Identify which cell holds the provided text, then report its (x, y) central coordinate. 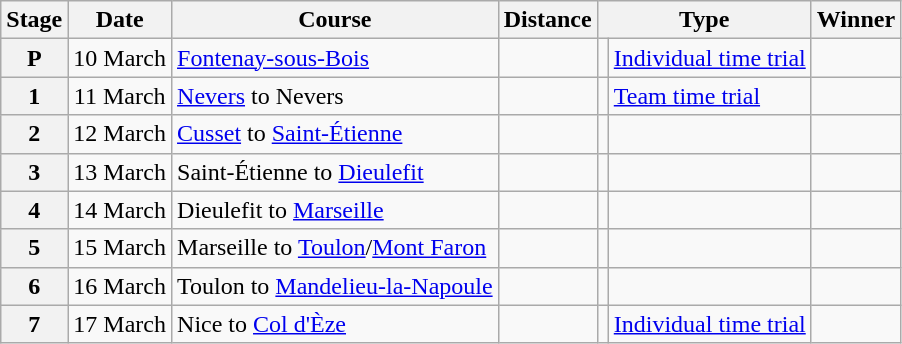
15 March (120, 248)
Type (704, 20)
11 March (120, 96)
Toulon to Mandelieu-la-Napoule (336, 286)
Marseille to Toulon/Mont Faron (336, 248)
17 March (120, 324)
Nice to Col d'Èze (336, 324)
7 (34, 324)
Saint-Étienne to Dieulefit (336, 172)
10 March (120, 58)
5 (34, 248)
13 March (120, 172)
6 (34, 286)
Team time trial (710, 96)
P (34, 58)
Cusset to Saint-Étienne (336, 134)
14 March (120, 210)
Distance (548, 20)
Stage (34, 20)
Winner (856, 20)
1 (34, 96)
Date (120, 20)
3 (34, 172)
4 (34, 210)
Dieulefit to Marseille (336, 210)
16 March (120, 286)
2 (34, 134)
Course (336, 20)
Fontenay-sous-Bois (336, 58)
Nevers to Nevers (336, 96)
12 March (120, 134)
